Pinpoint the cell where the given text exists, returning its (X, Y) midpoint coordinate. 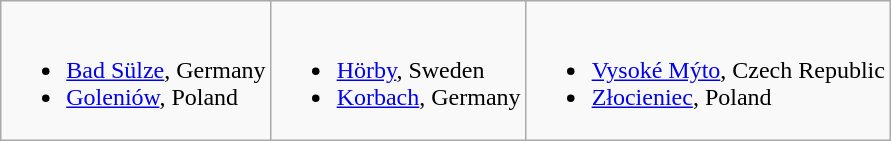
Hörby, Sweden Korbach, Germany (398, 71)
Bad Sülze, Germany Goleniów, Poland (136, 71)
Vysoké Mýto, Czech Republic Złocieniec, Poland (708, 71)
